Scan for the cell matching the given text and deliver its (x, y) coordinate at center. 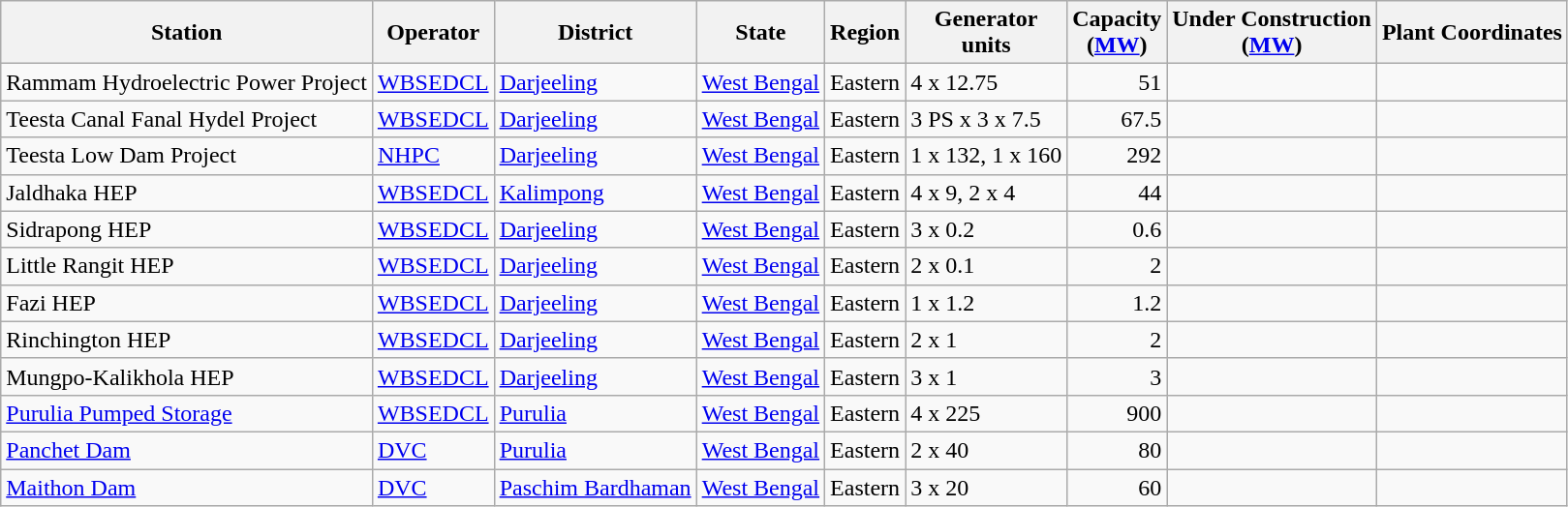
Teesta Low Dam Project (187, 156)
Jaldhaka HEP (187, 193)
NHPC (433, 156)
3 x 20 (986, 487)
2 x 0.1 (986, 266)
3 x 0.2 (986, 229)
0.6 (1118, 229)
60 (1118, 487)
Paschim Bardhaman (595, 487)
Little Rangit HEP (187, 266)
1.2 (1118, 303)
Generatorunits (986, 33)
Sidrapong HEP (187, 229)
Plant Coordinates (1472, 33)
Station (187, 33)
Rinchington HEP (187, 340)
3 PS x 3 x 7.5 (986, 119)
Panchet Dam (187, 450)
Kalimpong (595, 193)
4 x 12.75 (986, 82)
2 x 40 (986, 450)
80 (1118, 450)
67.5 (1118, 119)
4 x 225 (986, 413)
1 x 132, 1 x 160 (986, 156)
Mungpo-Kalikhola HEP (187, 376)
4 x 9, 2 x 4 (986, 193)
3 x 1 (986, 376)
Maithon Dam (187, 487)
900 (1118, 413)
District (595, 33)
3 (1118, 376)
1 x 1.2 (986, 303)
Teesta Canal Fanal Hydel Project (187, 119)
292 (1118, 156)
Rammam Hydroelectric Power Project (187, 82)
Under Construction(MW) (1273, 33)
Operator (433, 33)
State (760, 33)
44 (1118, 193)
Fazi HEP (187, 303)
Purulia Pumped Storage (187, 413)
Region (866, 33)
2 x 1 (986, 340)
51 (1118, 82)
Capacity(MW) (1118, 33)
